Extract the [x, y] coordinate from the center of the cell holding the provided text.  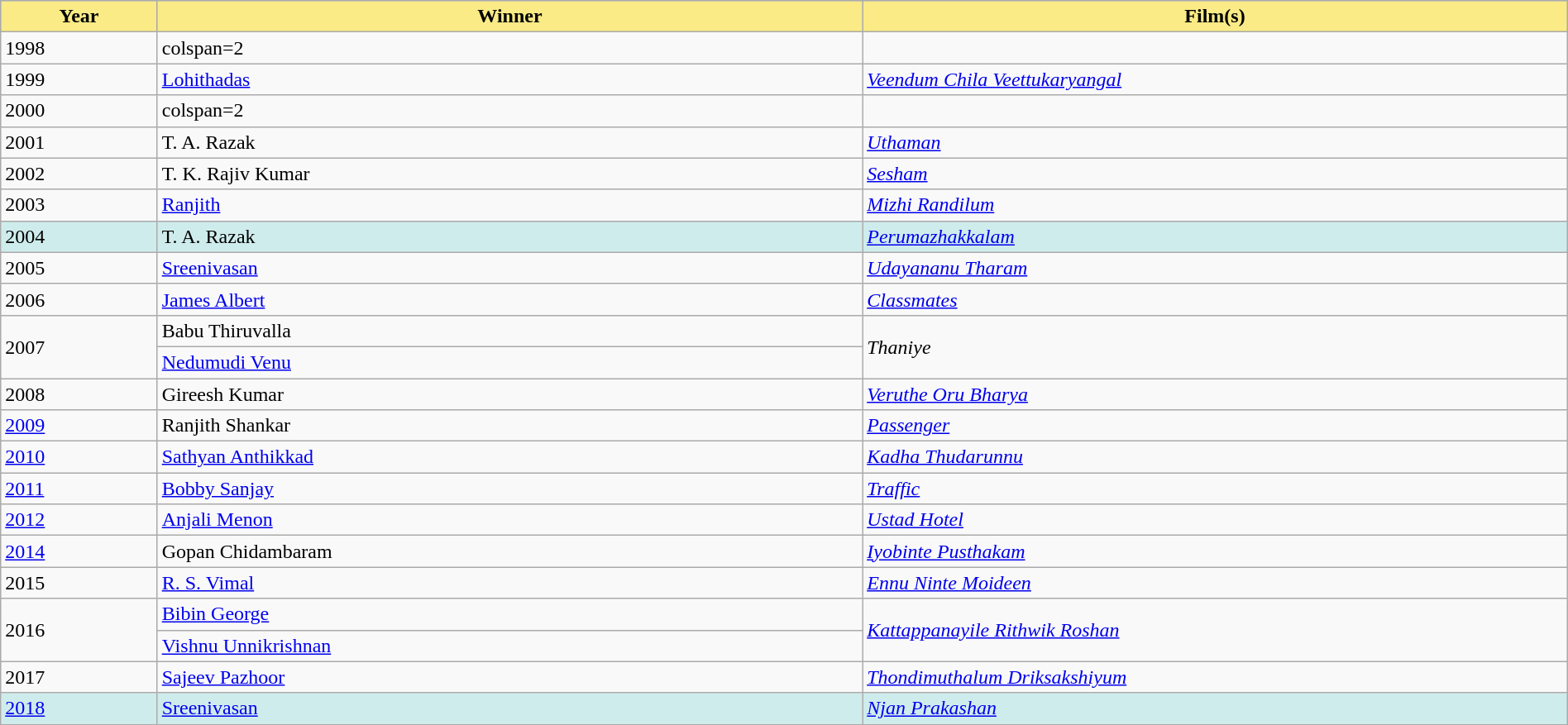
Passenger [1216, 426]
Bibin George [509, 614]
Kadha Thudarunnu [1216, 457]
Iyobinte Pusthakam [1216, 551]
Gopan Chidambaram [509, 551]
2008 [79, 394]
Kattappanayile Rithwik Roshan [1216, 630]
2018 [79, 708]
Babu Thiruvalla [509, 331]
Nedumudi Venu [509, 362]
1999 [79, 79]
Film(s) [1216, 17]
T. K. Rajiv Kumar [509, 174]
Veruthe Oru Bharya [1216, 394]
James Albert [509, 299]
2000 [79, 111]
2005 [79, 268]
Traffic [1216, 489]
Mizhi Randilum [1216, 205]
Perumazhakkalam [1216, 236]
2015 [79, 583]
Sajeev Pazhoor [509, 677]
2003 [79, 205]
2016 [79, 630]
2009 [79, 426]
Vishnu Unnikrishnan [509, 646]
R. S. Vimal [509, 583]
Thondimuthalum Driksakshiyum [1216, 677]
Uthaman [1216, 142]
Ranjith [509, 205]
2006 [79, 299]
Thaniye [1216, 346]
Sathyan Anthikkad [509, 457]
1998 [79, 48]
2002 [79, 174]
Lohithadas [509, 79]
Anjali Menon [509, 520]
Sesham [1216, 174]
Ustad Hotel [1216, 520]
2011 [79, 489]
Ennu Ninte Moideen [1216, 583]
2014 [79, 551]
2017 [79, 677]
Year [79, 17]
2012 [79, 520]
Bobby Sanjay [509, 489]
Winner [509, 17]
Veendum Chila Veettukaryangal [1216, 79]
Classmates [1216, 299]
2004 [79, 236]
2007 [79, 346]
2001 [79, 142]
Ranjith Shankar [509, 426]
Udayananu Tharam [1216, 268]
Njan Prakashan [1216, 708]
2010 [79, 457]
Gireesh Kumar [509, 394]
